Return [x, y] of the center of cell containing provided text 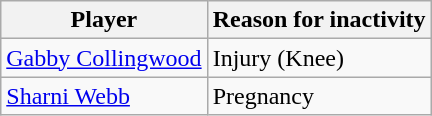
Reason for inactivity [319, 20]
Player [104, 20]
Gabby Collingwood [104, 58]
Sharni Webb [104, 96]
Injury (Knee) [319, 58]
Pregnancy [319, 96]
